Scan for the cell matching the given text and deliver its [X, Y] coordinate at center. 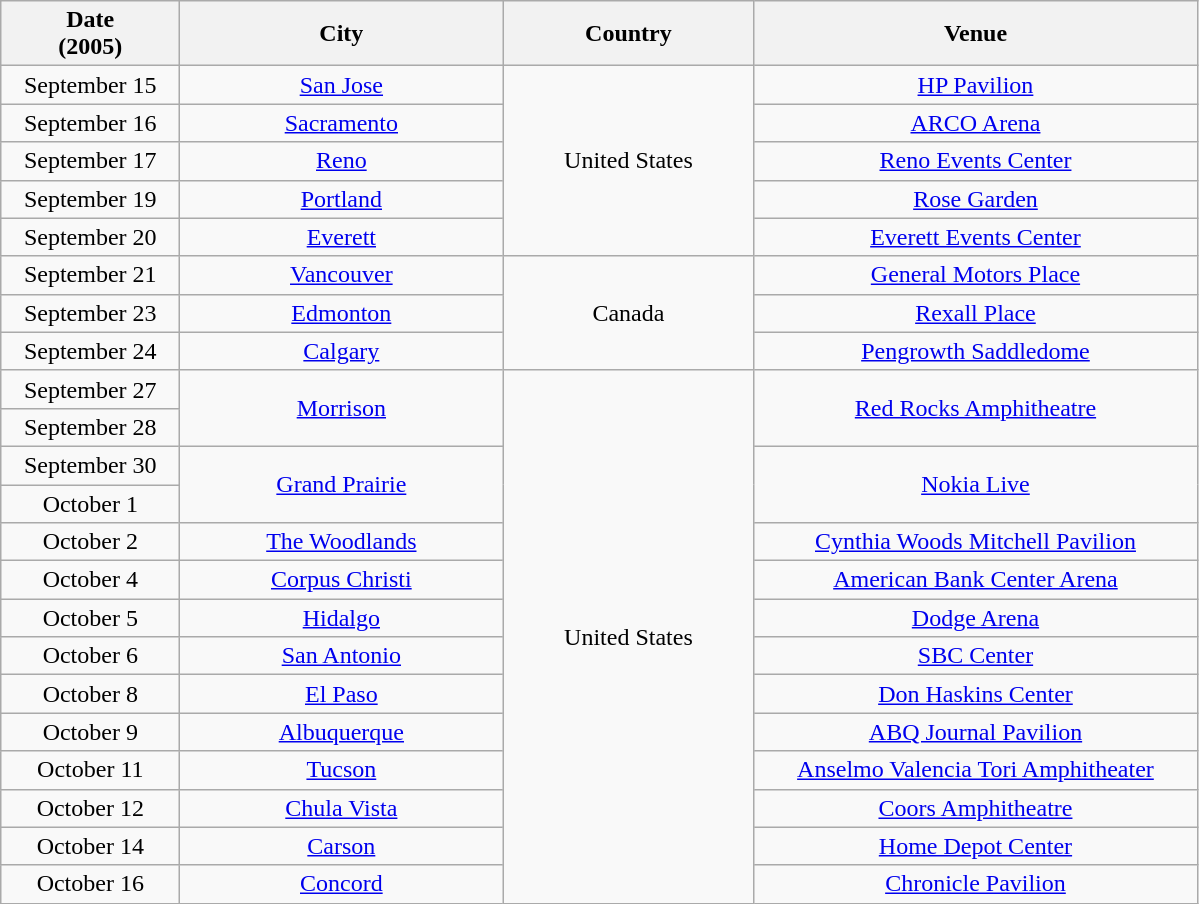
Chronicle Pavilion [976, 884]
September 23 [90, 313]
Albuquerque [342, 732]
September 28 [90, 427]
October 8 [90, 694]
October 14 [90, 846]
September 16 [90, 123]
October 12 [90, 808]
Pengrowth Saddledome [976, 351]
Country [628, 34]
October 6 [90, 656]
Don Haskins Center [976, 694]
Grand Prairie [342, 484]
Anselmo Valencia Tori Amphitheater [976, 770]
HP Pavilion [976, 85]
SBC Center [976, 656]
Cynthia Woods Mitchell Pavilion [976, 542]
September 15 [90, 85]
September 17 [90, 161]
October 9 [90, 732]
San Antonio [342, 656]
Reno [342, 161]
Nokia Live [976, 484]
Dodge Arena [976, 618]
Tucson [342, 770]
September 24 [90, 351]
El Paso [342, 694]
Date(2005) [90, 34]
Concord [342, 884]
ABQ Journal Pavilion [976, 732]
September 20 [90, 237]
Sacramento [342, 123]
October 5 [90, 618]
Reno Events Center [976, 161]
Home Depot Center [976, 846]
Corpus Christi [342, 580]
San Jose [342, 85]
Calgary [342, 351]
Edmonton [342, 313]
Morrison [342, 408]
October 16 [90, 884]
General Motors Place [976, 275]
Carson [342, 846]
Everett [342, 237]
October 2 [90, 542]
Portland [342, 199]
American Bank Center Arena [976, 580]
October 4 [90, 580]
October 1 [90, 503]
Red Rocks Amphitheatre [976, 408]
ARCO Arena [976, 123]
September 19 [90, 199]
Hidalgo [342, 618]
Chula Vista [342, 808]
Rexall Place [976, 313]
Canada [628, 313]
Venue [976, 34]
September 27 [90, 389]
Everett Events Center [976, 237]
The Woodlands [342, 542]
October 11 [90, 770]
Coors Amphitheatre [976, 808]
Rose Garden [976, 199]
Vancouver [342, 275]
September 21 [90, 275]
City [342, 34]
September 30 [90, 465]
